Search for the cell housing the specified text and yield its [x, y] center coordinate. 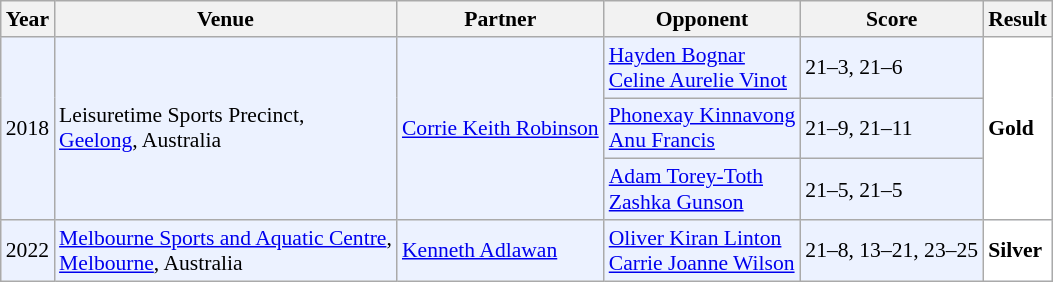
Hayden Bognar Celine Aurelie Vinot [702, 68]
Silver [1018, 250]
Venue [226, 19]
2022 [28, 250]
21–9, 21–11 [892, 128]
Score [892, 19]
Kenneth Adlawan [500, 250]
Year [28, 19]
21–5, 21–5 [892, 190]
Corrie Keith Robinson [500, 128]
Partner [500, 19]
Melbourne Sports and Aquatic Centre,Melbourne, Australia [226, 250]
Result [1018, 19]
2018 [28, 128]
Adam Torey-Toth Zashka Gunson [702, 190]
Opponent [702, 19]
Leisuretime Sports Precinct,Geelong, Australia [226, 128]
21–8, 13–21, 23–25 [892, 250]
Phonexay Kinnavong Anu Francis [702, 128]
21–3, 21–6 [892, 68]
Gold [1018, 128]
Oliver Kiran Linton Carrie Joanne Wilson [702, 250]
